Pinpoint the cell where the given text exists, returning its [x, y] midpoint coordinate. 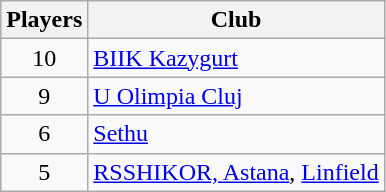
Club [236, 20]
BIIK Kazygurt [236, 58]
U Olimpia Cluj [236, 96]
Sethu [236, 134]
6 [44, 134]
RSSHIKOR, Astana, Linfield [236, 172]
Players [44, 20]
9 [44, 96]
5 [44, 172]
10 [44, 58]
